Capture the cell that displays the provided text and extract its (X, Y) central coordinate. 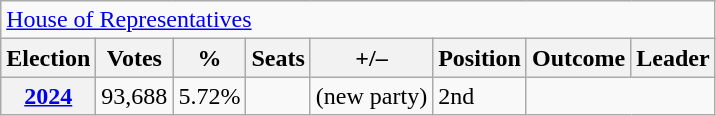
2024 (48, 96)
93,688 (134, 96)
% (210, 58)
Votes (134, 58)
Outcome (578, 58)
Seats (278, 58)
Leader (673, 58)
Election (48, 58)
(new party) (371, 96)
House of Representatives (358, 20)
5.72% (210, 96)
+/– (371, 58)
Position (480, 58)
2nd (480, 96)
